Return the [x, y] coordinate for the center point of the cell that contains the specified text.  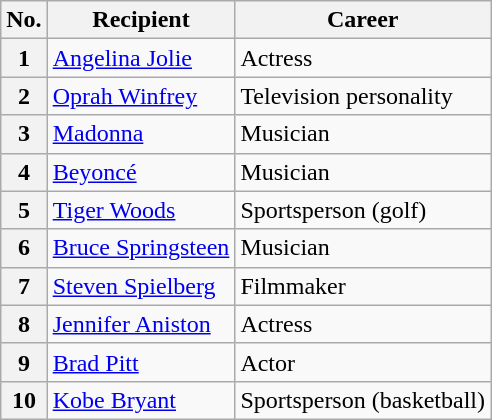
1 [24, 58]
Brad Pitt [141, 362]
Sportsperson (golf) [363, 210]
Television personality [363, 96]
4 [24, 172]
8 [24, 324]
Angelina Jolie [141, 58]
6 [24, 248]
No. [24, 20]
2 [24, 96]
Actor [363, 362]
Sportsperson (basketball) [363, 400]
Bruce Springsteen [141, 248]
9 [24, 362]
Madonna [141, 134]
Kobe Bryant [141, 400]
Tiger Woods [141, 210]
10 [24, 400]
Jennifer Aniston [141, 324]
Career [363, 20]
Steven Spielberg [141, 286]
Recipient [141, 20]
Beyoncé [141, 172]
7 [24, 286]
3 [24, 134]
5 [24, 210]
Oprah Winfrey [141, 96]
Filmmaker [363, 286]
